Find where the given text appears and provide that cell's center as (X, Y) coordinate. 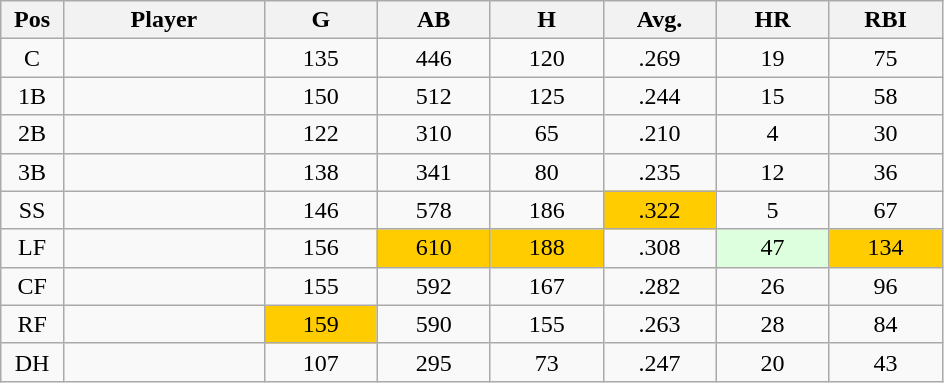
150 (320, 96)
.210 (660, 134)
146 (320, 210)
341 (434, 172)
73 (546, 362)
167 (546, 286)
Pos (32, 20)
36 (886, 172)
LF (32, 248)
578 (434, 210)
138 (320, 172)
1B (32, 96)
CF (32, 286)
.263 (660, 324)
.247 (660, 362)
107 (320, 362)
30 (886, 134)
159 (320, 324)
512 (434, 96)
12 (772, 172)
RBI (886, 20)
.322 (660, 210)
C (32, 58)
590 (434, 324)
43 (886, 362)
188 (546, 248)
5 (772, 210)
186 (546, 210)
26 (772, 286)
58 (886, 96)
2B (32, 134)
125 (546, 96)
.308 (660, 248)
.282 (660, 286)
75 (886, 58)
Avg. (660, 20)
84 (886, 324)
135 (320, 58)
610 (434, 248)
134 (886, 248)
Player (164, 20)
G (320, 20)
295 (434, 362)
19 (772, 58)
47 (772, 248)
.235 (660, 172)
.269 (660, 58)
446 (434, 58)
SS (32, 210)
65 (546, 134)
4 (772, 134)
80 (546, 172)
67 (886, 210)
.244 (660, 96)
120 (546, 58)
HR (772, 20)
592 (434, 286)
15 (772, 96)
H (546, 20)
3B (32, 172)
RF (32, 324)
96 (886, 286)
DH (32, 362)
310 (434, 134)
156 (320, 248)
AB (434, 20)
122 (320, 134)
20 (772, 362)
28 (772, 324)
